Capture the cell that displays the provided text and extract its [X, Y] central coordinate. 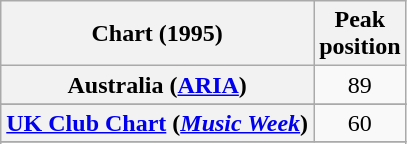
UK Club Chart (Music Week) [158, 123]
Peakposition [360, 34]
Chart (1995) [158, 34]
60 [360, 123]
Australia (ARIA) [158, 85]
89 [360, 85]
